Output the [X, Y] coordinate of the center of the cell containing the given text.  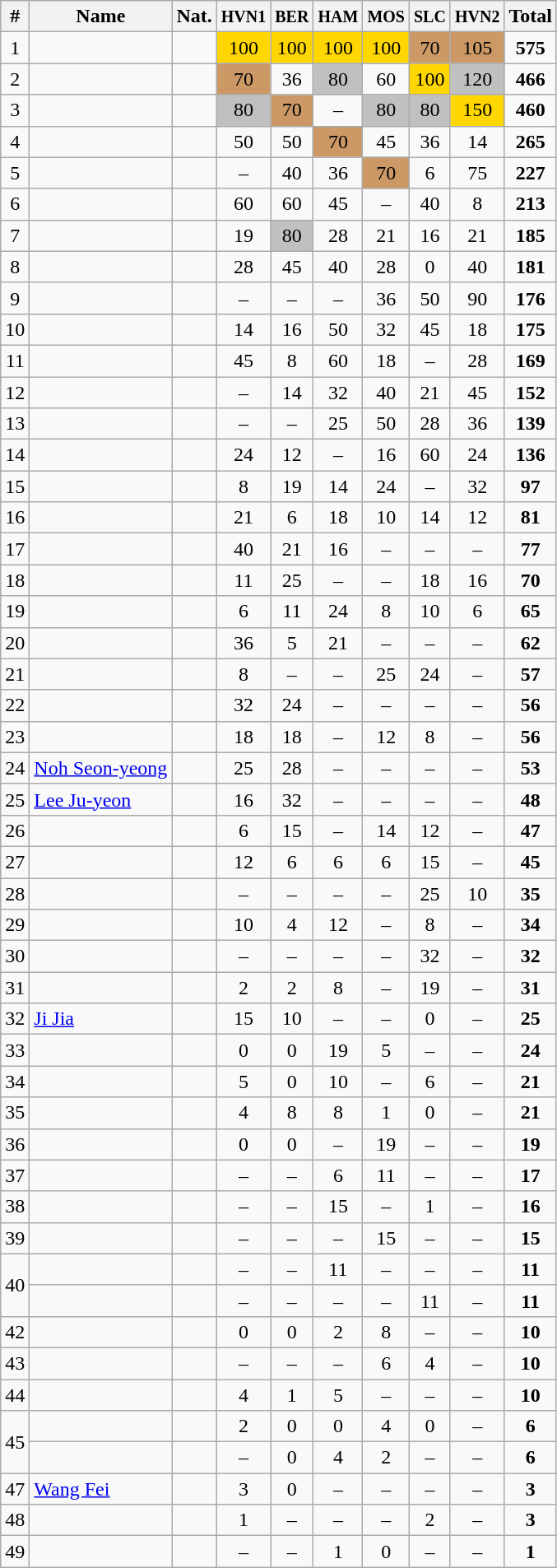
Nat. [194, 16]
120 [477, 79]
7 [15, 235]
152 [531, 393]
# [15, 16]
30 [15, 956]
13 [15, 424]
49 [15, 1552]
175 [531, 329]
43 [15, 1363]
150 [477, 110]
39 [15, 1238]
Name [100, 16]
136 [531, 455]
81 [531, 518]
Ji Jia [100, 1019]
185 [531, 235]
105 [477, 48]
MOS [387, 16]
57 [531, 674]
44 [15, 1395]
9 [15, 298]
29 [15, 925]
37 [15, 1175]
65 [531, 612]
460 [531, 110]
SLC [429, 16]
169 [531, 361]
62 [531, 643]
97 [531, 486]
Total [531, 16]
BER [292, 16]
75 [477, 173]
22 [15, 705]
213 [531, 204]
HVN2 [477, 16]
20 [15, 643]
Noh Seon-yeong [100, 768]
33 [15, 1050]
77 [531, 549]
Lee Ju-yeon [100, 799]
38 [15, 1207]
42 [15, 1332]
227 [531, 173]
90 [477, 298]
HAM [338, 16]
466 [531, 79]
53 [531, 768]
Wang Fei [100, 1489]
26 [15, 831]
265 [531, 142]
HVN1 [244, 16]
176 [531, 298]
575 [531, 48]
139 [531, 424]
23 [15, 737]
181 [531, 267]
27 [15, 862]
